Return the (X, Y) coordinate for the center point of the cell that contains the specified text.  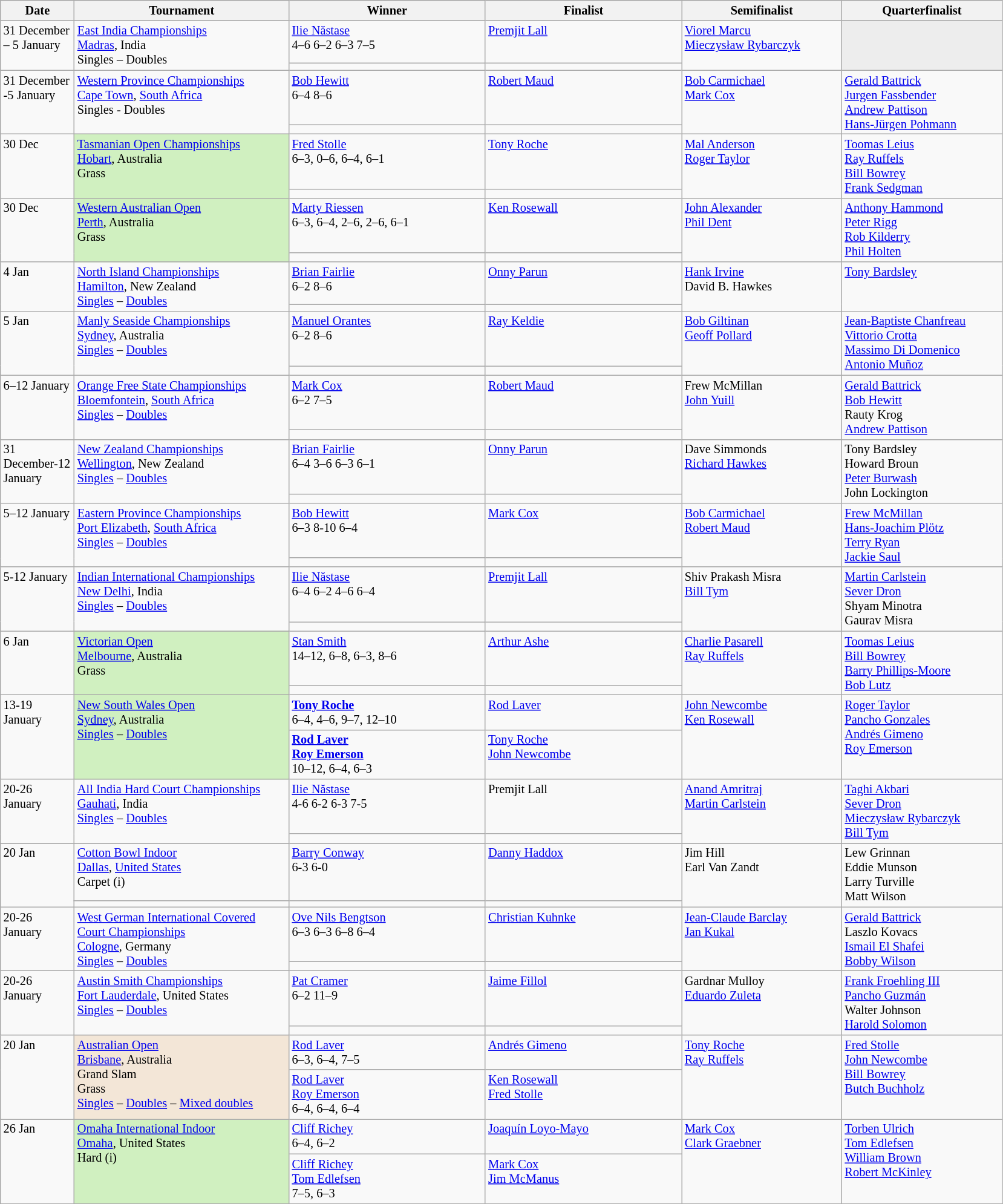
Rod Laver Roy Emerson6–4, 6–4, 6–4 (387, 1094)
Roger Taylor Pancho Gonzales Andrés Gimeno Roy Emerson (922, 737)
Tony Roche6–4, 4–6, 9–7, 12–10 (387, 712)
Semifinalist (762, 10)
Cliff Richey Tom Edlefsen7–5, 6–3 (387, 1179)
Arthur Ashe (583, 658)
Tasmanian Open Championships Hobart, AustraliaGrass (181, 166)
Gerald Battrick Bob Hewitt Rauty Krog Andrew Pattison (922, 407)
Winner (387, 10)
Eastern Province ChampionshipsPort Elizabeth, South AfricaSingles – Doubles (181, 535)
Dave Simmonds Richard Hawkes (762, 471)
Joaquín Loyo-Mayo (583, 1136)
Victorian Open Melbourne, AustraliaGrass (181, 663)
North Island ChampionshipsHamilton, New ZealandSingles – Doubles (181, 287)
26 Jan (38, 1160)
Christian Kuhnke (583, 934)
Jaime Fillol (583, 998)
Ilie Năstase4–6 6–2 6–3 7–5 (387, 42)
Ilie Năstase4-6 6-2 6-3 7-5 (387, 806)
Bob Giltinan Geoff Pollard (762, 343)
Mark Cox Jim McManus (583, 1179)
Ilie Năstase6–4 6–2 4–6 6–4 (387, 594)
13-19 January (38, 737)
West German International Covered Court Championships Cologne, GermanySingles – Doubles (181, 939)
Fred Stolle6–3, 0–6, 6–4, 6–1 (387, 161)
Rod Laver (583, 712)
Tony RocheJohn Newcombe (583, 754)
John Alexander Phil Dent (762, 230)
Western Australian Open Perth, AustraliaGrass (181, 230)
Frew McMillan John Yuill (762, 407)
Brian Fairlie6–4 3–6 6–3 6–1 (387, 466)
Fred Stolle John Newcombe Bill Bowrey Butch Buchholz (922, 1077)
Lew Grinnan Eddie Munson Larry Turville Matt Wilson (922, 875)
Bob Carmichael Mark Cox (762, 102)
Omaha International IndoorOmaha, United StatesHard (i) (181, 1160)
Australian Open Brisbane, AustraliaGrand SlamGrassSingles – Doubles – Mixed doubles (181, 1077)
5 Jan (38, 343)
Martin Carlstein Sever Dron Shyam Minotra Gaurav Misra (922, 599)
Brian Fairlie6–2 8–6 (387, 283)
Western Province Championships Cape Town, South AfricaSingles - Doubles (181, 102)
31 December-12 January (38, 471)
Frank Froehling III Pancho Guzmán Walter Johnson Harold Solomon (922, 1003)
6–12 January (38, 407)
Ove Nils Bengtson6–3 6–3 6–8 6–4 (387, 934)
6 Jan (38, 663)
5-12 January (38, 599)
New South Wales Open Sydney, AustraliaSingles – Doubles (181, 737)
Ray Keldie (583, 338)
Barry Conway6-3 6-0 (387, 871)
Austin Smith Championships Fort Lauderdale, United StatesSingles – Doubles (181, 1003)
Tony Roche Ray Ruffels (762, 1077)
Jean-Claude Barclay Jan Kukal (762, 939)
Hank Irvine David B. Hawkes (762, 287)
Jim Hill Earl Van Zandt (762, 875)
Anand Amritraj Martin Carlstein (762, 811)
Bob Hewitt6–3 8-10 6–4 (387, 530)
Pat Cramer6–2 11–9 (387, 998)
Rod Laver Roy Emerson10–12, 6–4, 6–3 (387, 754)
Taghi Akbari Sever Dron Mieczysław Rybarczyk Bill Tym (922, 811)
Charlie Pasarell Ray Ruffels (762, 663)
Ken Rosewall (583, 225)
Frew McMillan Hans-Joachim Plötz Terry Ryan Jackie Saul (922, 535)
Mal Anderson Roger Taylor (762, 166)
Toomas Leius Bill Bowrey Barry Phillips-Moore Bob Lutz (922, 663)
Andrés Gimeno (583, 1052)
Ken Rosewall Fred Stolle (583, 1094)
Bob Hewitt6–4 8–6 (387, 97)
All India Hard Court ChampionshipsGauhati, IndiaSingles – Doubles (181, 811)
Anthony Hammond Peter Rigg Rob Kilderry Phil Holten (922, 230)
Jean-Baptiste Chanfreau Vittorio Crotta Massimo Di Domenico Antonio Muñoz (922, 343)
Tony Bardsley (922, 287)
Gerald Battrick Laszlo Kovacs Ismail El Shafei Bobby Wilson (922, 939)
Tony Bardsley Howard Broun Peter Burwash John Lockington (922, 471)
Tournament (181, 10)
Gardnar Mulloy Eduardo Zuleta (762, 1003)
Date (38, 10)
New Zealand ChampionshipsWellington, New ZealandSingles – Doubles (181, 471)
John Newcombe Ken Rosewall (762, 737)
Mark Cox Clark Graebner (762, 1160)
Viorel Marcu Mieczysław Rybarczyk (762, 45)
Indian International Championships New Delhi, IndiaSingles – Doubles (181, 599)
Manuel Orantes6–2 8–6 (387, 338)
4 Jan (38, 287)
Gerald Battrick Jurgen Fassbender Andrew Pattison Hans-Jürgen Pohmann (922, 102)
31 December -5 January (38, 102)
Toomas Leius Ray Ruffels Bill Bowrey Frank Sedgman (922, 166)
East India ChampionshipsMadras, IndiaSingles – Doubles (181, 45)
Cliff Richey6–4, 6–2 (387, 1136)
Torben Ulrich Tom Edlefsen William Brown Robert McKinley (922, 1160)
Marty Riessen6–3, 6–4, 2–6, 2–6, 6–1 (387, 225)
Danny Haddox (583, 871)
Mark Cox6–2 7–5 (387, 402)
Finalist (583, 10)
Shiv Prakash Misra Bill Tym (762, 599)
Rod Laver6–3, 6–4, 7–5 (387, 1052)
Bob Carmichael Robert Maud (762, 535)
Stan Smith14–12, 6–8, 6–3, 8–6 (387, 658)
Manly Seaside ChampionshipsSydney, AustraliaSingles – Doubles (181, 343)
Tony Roche (583, 161)
Orange Free State Championships Bloemfontein, South AfricaSingles – Doubles (181, 407)
Cotton Bowl Indoor Dallas, United StatesCarpet (i) (181, 871)
Mark Cox (583, 530)
31 December – 5 January (38, 45)
5–12 January (38, 535)
Quarterfinalist (922, 10)
